Identify which cell holds the provided text, then report its [x, y] central coordinate. 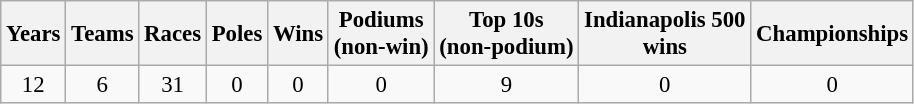
12 [34, 85]
Poles [236, 34]
Years [34, 34]
Teams [102, 34]
9 [506, 85]
Podiums(non-win) [381, 34]
6 [102, 85]
Top 10s(non-podium) [506, 34]
Wins [298, 34]
Championships [832, 34]
31 [173, 85]
Races [173, 34]
Indianapolis 500 wins [665, 34]
